From the cell containing the given text, extract its center point as [X, Y] coordinate. 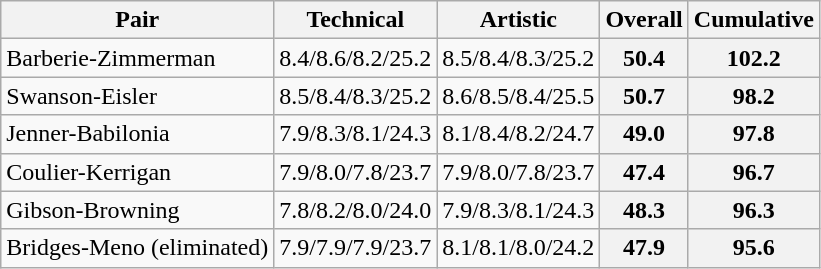
8.1/8.1/8.0/24.2 [518, 248]
Pair [138, 20]
96.7 [754, 172]
102.2 [754, 58]
Barberie-Zimmerman [138, 58]
8.4/8.6/8.2/25.2 [356, 58]
Swanson-Eisler [138, 96]
7.9/7.9/7.9/23.7 [356, 248]
Artistic [518, 20]
48.3 [644, 210]
98.2 [754, 96]
8.1/8.4/8.2/24.7 [518, 134]
47.9 [644, 248]
50.4 [644, 58]
97.8 [754, 134]
Cumulative [754, 20]
95.6 [754, 248]
8.6/8.5/8.4/25.5 [518, 96]
Bridges-Meno (eliminated) [138, 248]
Gibson-Browning [138, 210]
50.7 [644, 96]
Technical [356, 20]
96.3 [754, 210]
Overall [644, 20]
49.0 [644, 134]
Jenner-Babilonia [138, 134]
Coulier-Kerrigan [138, 172]
7.8/8.2/8.0/24.0 [356, 210]
47.4 [644, 172]
